Return (x, y) of the center of cell containing provided text 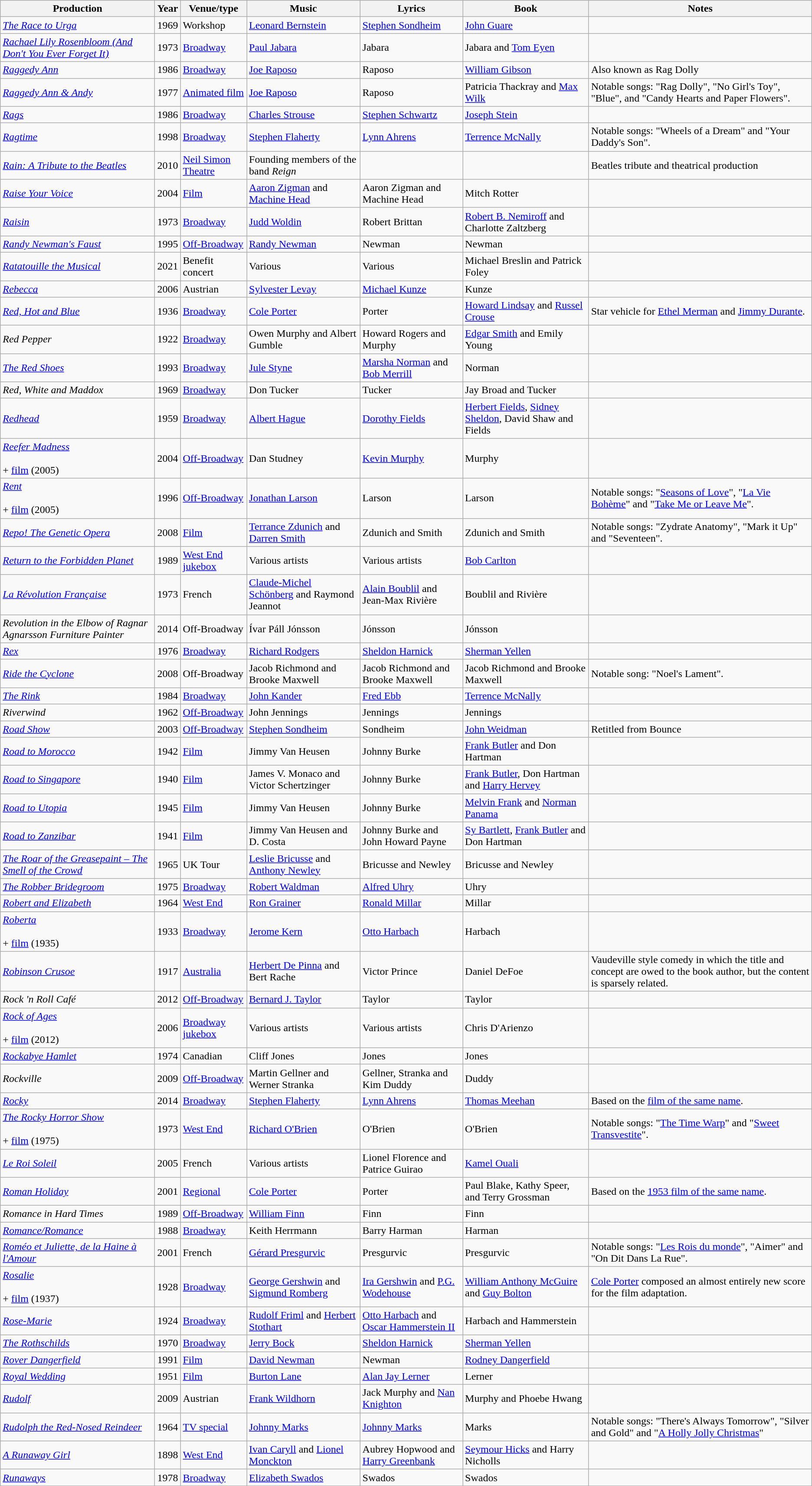
Rock of Ages + film (2012) (78, 1028)
1924 (167, 1321)
1959 (167, 418)
Keith Herrmann (304, 1230)
David Newman (304, 1360)
Alan Jay Lerner (411, 1376)
Jabara (411, 48)
George Gershwin and Sigmund Romberg (304, 1287)
Chris D'Arienzo (526, 1028)
1922 (167, 339)
Production (78, 9)
Vaudeville style comedy in which the title and concept are owed to the book author, but the content is sparsely related. (700, 971)
1962 (167, 712)
Ira Gershwin and P.G. Wodehouse (411, 1287)
Harbach (526, 931)
1917 (167, 971)
Notable songs: "Wheels of a Dream" and "Your Daddy's Son". (700, 137)
Animated film (213, 92)
1970 (167, 1343)
1991 (167, 1360)
Cliff Jones (304, 1056)
Rex (78, 651)
Rebecca (78, 289)
Revolution in the Elbow of Ragnar Agnarsson Furniture Painter (78, 628)
Notable songs: "Rag Dolly", "No Girl's Toy", "Blue", and "Candy Hearts and Paper Flowers". (700, 92)
Dan Studney (304, 458)
Jay Broad and Tucker (526, 390)
Australia (213, 971)
Notable songs: "Les Rois du monde", "Aimer" and "On Dit Dans La Rue". (700, 1253)
Red Pepper (78, 339)
John Jennings (304, 712)
Robert Brittan (411, 221)
Rosalie + film (1937) (78, 1287)
Jabara and Tom Eyen (526, 48)
Return to the Forbidden Planet (78, 561)
Sylvester Levay (304, 289)
Notes (700, 9)
Herbert Fields, Sidney Sheldon, David Shaw and Fields (526, 418)
1951 (167, 1376)
Robert Waldman (304, 887)
1977 (167, 92)
Beatles tribute and theatrical production (700, 165)
The Race to Urga (78, 25)
Judd Woldin (304, 221)
Rocky (78, 1101)
William Anthony McGuire and Guy Bolton (526, 1287)
Jerry Bock (304, 1343)
Regional (213, 1192)
Rodney Dangerfield (526, 1360)
2021 (167, 266)
Uhry (526, 887)
Tucker (411, 390)
Notable songs: "Zydrate Anatomy", "Mark it Up" and "Seventeen". (700, 532)
Patricia Thackray and Max Wilk (526, 92)
Rockabye Hamlet (78, 1056)
Ron Grainer (304, 903)
Herbert De Pinna and Bert Rache (304, 971)
Romance in Hard Times (78, 1214)
William Finn (304, 1214)
Notable songs: "There's Always Tomorrow", "Silver and Gold" and "A Holly Jolly Christmas" (700, 1427)
The Red Shoes (78, 368)
Broadway jukebox (213, 1028)
Burton Lane (304, 1376)
Harman (526, 1230)
Romance/Romance (78, 1230)
1942 (167, 752)
Harbach and Hammerstein (526, 1321)
Workshop (213, 25)
Road Show (78, 729)
Ratatouille the Musical (78, 266)
Ride the Cyclone (78, 674)
1941 (167, 836)
Elizabeth Swados (304, 1477)
Royal Wedding (78, 1376)
1974 (167, 1056)
Lyrics (411, 9)
Murphy and Phoebe Hwang (526, 1398)
John Kander (304, 696)
A Runaway Girl (78, 1455)
Red, White and Maddox (78, 390)
Road to Utopia (78, 808)
Rent + film (2005) (78, 498)
Dorothy Fields (411, 418)
Sy Bartlett, Frank Butler and Don Hartman (526, 836)
Howard Lindsay and Russel Crouse (526, 312)
Jule Styne (304, 368)
Benefit concert (213, 266)
Gellner, Stranka and Kim Duddy (411, 1078)
Marks (526, 1427)
Raggedy Ann & Andy (78, 92)
Paul Blake, Kathy Speer, and Terry Grossman (526, 1192)
Rudolf Friml and Herbert Stothart (304, 1321)
Ragtime (78, 137)
Randy Newman's Faust (78, 244)
Robert B. Nemiroff and Charlotte Zaltzberg (526, 221)
Star vehicle for Ethel Merman and Jimmy Durante. (700, 312)
1995 (167, 244)
Otto Harbach and Oscar Hammerstein II (411, 1321)
Sondheim (411, 729)
Frank Butler, Don Hartman and Harry Hervey (526, 779)
Duddy (526, 1078)
1978 (167, 1477)
1928 (167, 1287)
Venue/type (213, 9)
The Robber Bridegroom (78, 887)
Rover Dangerfield (78, 1360)
Marsha Norman and Bob Merrill (411, 368)
Notable songs: "Seasons of Love", "La Vie Bohème" and "Take Me or Leave Me". (700, 498)
La Révolution Française (78, 595)
Raisin (78, 221)
Frank Wildhorn (304, 1398)
The Rocky Horror Show + film (1975) (78, 1129)
Melvin Frank and Norman Panama (526, 808)
1993 (167, 368)
Rock 'n Roll Café (78, 999)
Albert Hague (304, 418)
Mitch Rotter (526, 194)
1988 (167, 1230)
Leonard Bernstein (304, 25)
Based on the 1953 film of the same name. (700, 1192)
2003 (167, 729)
Barry Harman (411, 1230)
Alfred Uhry (411, 887)
Rudolph the Red-Nosed Reindeer (78, 1427)
Roberta + film (1935) (78, 931)
Bob Carlton (526, 561)
Music (304, 9)
Terrance Zdunich and Darren Smith (304, 532)
Paul Jabara (304, 48)
Don Tucker (304, 390)
Red, Hot and Blue (78, 312)
1975 (167, 887)
1965 (167, 865)
Notable songs: "The Time Warp" and "Sweet Transvestite". (700, 1129)
Robinson Crusoe (78, 971)
Fred Ebb (411, 696)
John Guare (526, 25)
Michael Kunze (411, 289)
Michael Breslin and Patrick Foley (526, 266)
Daniel DeFoe (526, 971)
Aubrey Hopwood and Harry Greenbank (411, 1455)
Murphy (526, 458)
Randy Newman (304, 244)
Johnny Burke and John Howard Payne (411, 836)
Owen Murphy and Albert Gumble (304, 339)
1984 (167, 696)
Gérard Presgurvic (304, 1253)
Cole Porter composed an almost entirely new score for the film adaptation. (700, 1287)
Frank Butler and Don Hartman (526, 752)
Charles Strouse (304, 115)
Road to Zanzibar (78, 836)
Road to Morocco (78, 752)
Rose-Marie (78, 1321)
Richard O'Brien (304, 1129)
Founding members of the band Reign (304, 165)
Reefer Madness + film (2005) (78, 458)
Notable song: "Noel's Lament". (700, 674)
2010 (167, 165)
TV special (213, 1427)
Jerome Kern (304, 931)
Ronald Millar (411, 903)
Stephen Schwartz (411, 115)
1940 (167, 779)
Claude-Michel Schönberg and Raymond Jeannot (304, 595)
Kevin Murphy (411, 458)
Retitled from Bounce (700, 729)
2005 (167, 1163)
Leslie Bricusse and Anthony Newley (304, 865)
Repo! The Genetic Opera (78, 532)
Ivan Caryll and Lionel Monckton (304, 1455)
Riverwind (78, 712)
Road to Singapore (78, 779)
Book (526, 9)
Boublil and Rivière (526, 595)
Rachael Lily Rosenbloom (And Don't You Ever Forget It) (78, 48)
Based on the film of the same name. (700, 1101)
Raise Your Voice (78, 194)
Lionel Florence and Patrice Guirao (411, 1163)
Richard Rodgers (304, 651)
Bernard J. Taylor (304, 999)
Howard Rogers and Murphy (411, 339)
2012 (167, 999)
Roman Holiday (78, 1192)
The Rink (78, 696)
Rags (78, 115)
1945 (167, 808)
Joseph Stein (526, 115)
Also known as Rag Dolly (700, 70)
Lerner (526, 1376)
Otto Harbach (411, 931)
1936 (167, 312)
Raggedy Ann (78, 70)
Kunze (526, 289)
Jimmy Van Heusen and D. Costa (304, 836)
Alain Boublil and Jean-Max Rivière (411, 595)
Edgar Smith and Emily Young (526, 339)
Rockville (78, 1078)
1898 (167, 1455)
William Gibson (526, 70)
Rudolf (78, 1398)
John Weidman (526, 729)
Seymour Hicks and Harry Nicholls (526, 1455)
Victor Prince (411, 971)
The Roar of the Greasepaint – The Smell of the Crowd (78, 865)
Thomas Meehan (526, 1101)
Robert and Elizabeth (78, 903)
1976 (167, 651)
Runaways (78, 1477)
1996 (167, 498)
Year (167, 9)
Canadian (213, 1056)
Redhead (78, 418)
Martin Gellner and Werner Stranka (304, 1078)
1933 (167, 931)
The Rothschilds (78, 1343)
Millar (526, 903)
Jonathan Larson (304, 498)
West End jukebox (213, 561)
Jack Murphy and Nan Knighton (411, 1398)
Neil Simon Theatre (213, 165)
1998 (167, 137)
James V. Monaco and Victor Schertzinger (304, 779)
Roméo et Juliette, de la Haine à l'Amour (78, 1253)
Rain: A Tribute to the Beatles (78, 165)
Le Roi Soleil (78, 1163)
Kamel Ouali (526, 1163)
Ívar Páll Jónsson (304, 628)
UK Tour (213, 865)
Norman (526, 368)
